Find where the given text appears and provide that cell's center as [X, Y] coordinate. 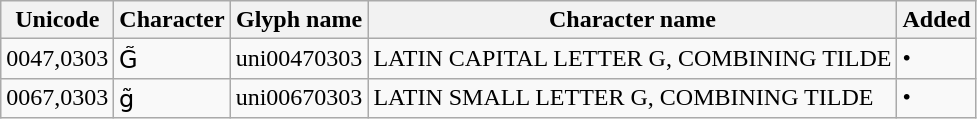
Character name [632, 20]
Character [172, 20]
0047,0303 [58, 59]
Added [936, 20]
G̃ [172, 59]
uni00470303 [299, 59]
uni00670303 [299, 98]
g̃ [172, 98]
Unicode [58, 20]
0067,0303 [58, 98]
LATIN SMALL LETTER G, COMBINING TILDE [632, 98]
LATIN CAPITAL LETTER G, COMBINING TILDE [632, 59]
Glyph name [299, 20]
